Search for the cell housing the specified text and yield its [x, y] center coordinate. 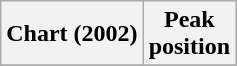
Chart (2002) [72, 34]
Peak position [189, 34]
